From the cell containing the given text, extract its center point as [x, y] coordinate. 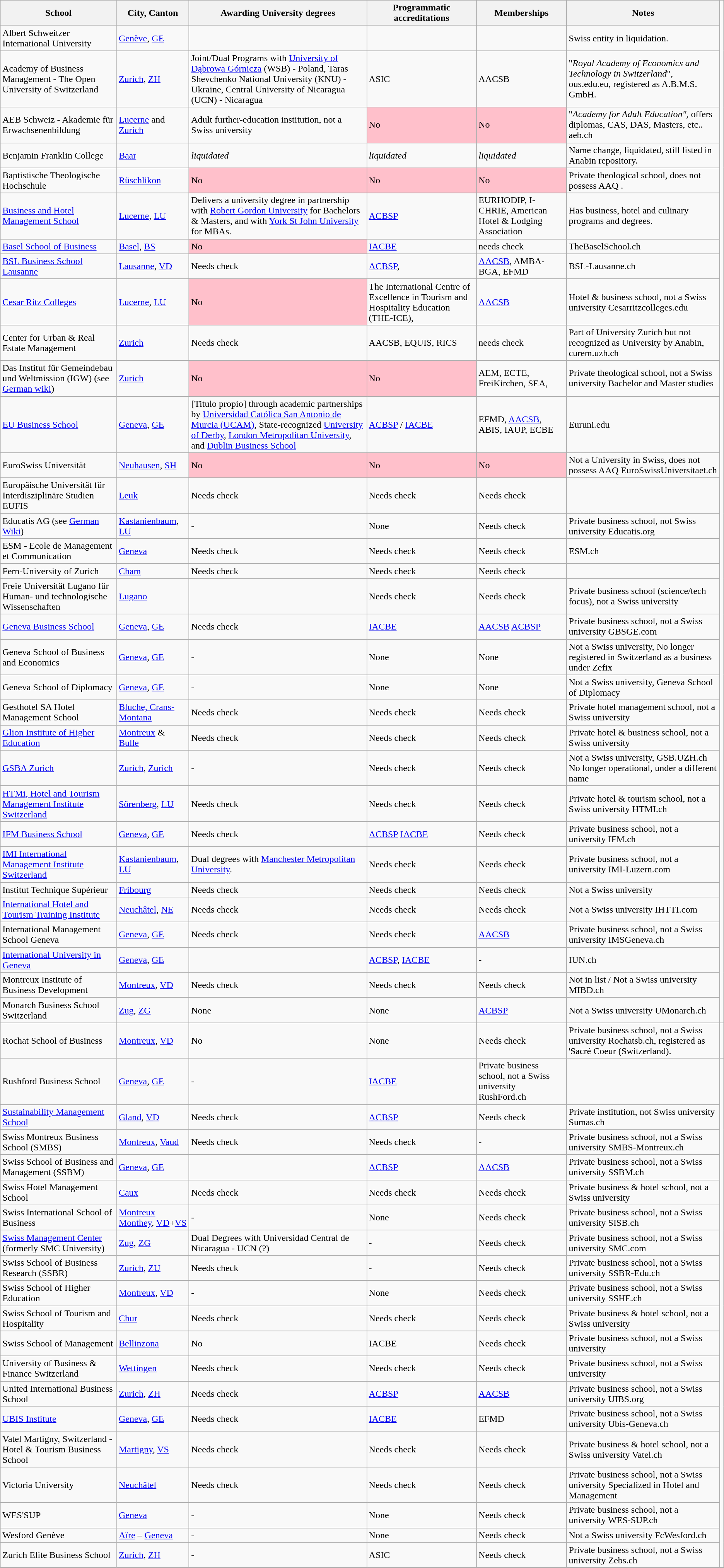
Name change, liquidated, still listed in Anabin repository. [643, 155]
Institut Technique Supérieur [59, 890]
Lucerne and Zurich [152, 125]
United International Business School [59, 1394]
Gland, VD [152, 1117]
Fern-University of Zurich [59, 571]
ACBSP, IACBE [422, 960]
Genève, GE [152, 38]
Sustainability Management School [59, 1117]
Private business school, not a Swiss university Specialized in Hotel and Management [643, 1485]
Albert Schweitzer International University [59, 38]
Swiss International School of Business [59, 1217]
Private business school, not a Swiss university SISB.ch [643, 1217]
Not a Swiss university UMonarch.ch [643, 1010]
Wettingen [152, 1369]
Private hotel & business school, not a Swiss university [643, 738]
Not a Swiss university FcWesford.ch [643, 1535]
Not a Swiss university [643, 890]
Zurich, ZU [152, 1268]
AACSB, AMBA-BGA, EFMD [521, 266]
Bluche, Crans-Montana [152, 712]
Wesford Genève [59, 1535]
Private business school, not a Swiss university SSBR-Edu.ch [643, 1268]
Zurich, Zurich [152, 768]
Dual degrees with Manchester Metropolitan University. [278, 864]
Notes [643, 13]
Neuchâtel, NE [152, 909]
Dual Degrees with Universidad Central de Nicaragua - UCN (?) [278, 1243]
Martigny, VS [152, 1449]
Swiss School of Higher Education [59, 1293]
Not a University in Swiss, does not possess AAQ EuroSwissUniversitaet.ch [643, 466]
Private business school, not a university WES-SUP.ch [643, 1515]
IUN.ch [643, 960]
Montreux, Vaud [152, 1142]
Neuhausen, SH [152, 466]
Educatis AG (see German Wiki) [59, 526]
Private institution, not Swiss university Sumas.ch [643, 1117]
Basel School of Business [59, 246]
Memberships [521, 13]
Center for Urban & Real Estate Management [59, 343]
Cham [152, 571]
Swiss School of Business and Management (SSBM) [59, 1167]
Montreux Monthey, VD+VS [152, 1217]
Montreux & Bulle [152, 738]
Bellinzona [152, 1343]
Aïre – Geneva [152, 1535]
HTMi, Hotel and Tourism Management Institute Switzerland [59, 804]
ACBSP / IACBE [422, 424]
School [59, 13]
Has business, hotel and culinary programs and degrees. [643, 216]
IMI International Management Institute Switzerland [59, 864]
Cesar Ritz Colleges [59, 302]
EURHODIP, I-CHRIE, American Hotel & Lodging Association [521, 216]
Private business school, not a university IMI-Luzern.com [643, 864]
Swiss Hotel Management School [59, 1193]
AACSB, EQUIS, RICS [422, 343]
Adult further-education institution, not a Swiss university [278, 125]
AEM, ECTE, FreiKirchen, SEA, [521, 378]
Swiss Montreux Business School (SMBS) [59, 1142]
Montreux Institute of Business Development [59, 985]
Leuk [152, 496]
Geneva Business School [59, 626]
Basel, BS [152, 246]
Not a Swiss university IHTTI.com [643, 909]
Private hotel management school, not a Swiss university [643, 712]
International University in Geneva [59, 960]
EFMD, AACSB, ABIS, IAUP, ECBE [521, 424]
Private business school, not a university IFM.ch [643, 834]
ESM.ch [643, 551]
Private business school, not a Swiss university IMSGeneva.ch [643, 935]
Baar [152, 155]
Delivers a university degree in partnership with Robert Gordon University for Bachelors & Masters, and with York St John University for MBAs. [278, 216]
EU Business School [59, 424]
ESM - Ecole de Management et Communication [59, 551]
Monarch Business School Switzerland [59, 1010]
International Management School Geneva [59, 935]
Rushford Business School [59, 1081]
"Academy for Adult Education", offers diplomas, CAS, DAS, Masters, etc.. aeb.ch [643, 125]
Business and Hotel Management School [59, 216]
Not in list / Not a Swiss university MIBD.ch [643, 985]
Private business school, not a Swiss university Rochatsb.ch, registered as 'Sacré Coeur (Switzerland). [643, 1041]
Private hotel & tourism school, not a Swiss university HTMI.ch [643, 804]
WES'SUP [59, 1515]
Private business school, not a Swiss university SMBS-Montreux.ch [643, 1142]
City, Canton [152, 13]
Freie Universität Lugano für Human- und technologische Wissenschaften [59, 596]
Benjamin Franklin College [59, 155]
Private business school, not a Swiss university GBSGE.com [643, 626]
Swiss entity in liquidation. [643, 38]
Academy of Business Management - The Open University of Switzerland [59, 79]
Part of University Zurich but not recognized as University by Anabin, curem.uzh.ch [643, 343]
Private business school, not Swiss university Educatis.org [643, 526]
Vatel Martigny, Switzerland - Hotel & Tourism Business School [59, 1449]
Private theological school, does not possess AAQ . [643, 180]
Zurich Elite Business School [59, 1555]
Lausanne, VD [152, 266]
Lugano [152, 596]
Baptistische Theologische Hochschule [59, 180]
TheBaselSchool.ch [643, 246]
Chur [152, 1318]
Caux [152, 1193]
Neuchâtel [152, 1485]
EuroSwiss Universität [59, 466]
EFMD [521, 1419]
Private business & hotel school, not a Swiss university Vatel.ch [643, 1449]
Private business school, not a Swiss university Ubis-Geneva.ch [643, 1419]
ACBSP, [422, 266]
Not a Swiss university, GSB.UZH.ch No longer operational, under a different name [643, 768]
GSBA Zurich [59, 768]
Not a Swiss university, No longer registered in Switzerland as a business under Zefix [643, 657]
Geneva School of Business and Economics [59, 657]
Private business school, not a Swiss university RushFord.ch [521, 1081]
Rochat School of Business [59, 1041]
Hotel & business school, not a Swiss university Cesarritzcolleges.edu [643, 302]
Fribourg [152, 890]
The International Centre of Excellence in Tourism and Hospitality Education (THE-ICE), [422, 302]
Private business school, not a Swiss university SMC.com [643, 1243]
Private business school, not a Swiss university SSHE.ch [643, 1293]
Victoria University [59, 1485]
AEB Schweiz - Akademie für Erwachsenenbildung [59, 125]
AACSB ACBSP [521, 626]
Awarding University degrees [278, 13]
Euruni.edu [643, 424]
"Royal Academy of Economics and Technology in Switzerland", ous.edu.eu, registered as A.B.M.S. GmbH. [643, 79]
Glion Institute of Higher Education [59, 738]
BSL-Lausanne.ch [643, 266]
Swiss School of Tourism and Hospitality [59, 1318]
ACBSP IACBE [422, 834]
Rüschlikon [152, 180]
Europäische Universität für Interdisziplinäre Studien EUFIS [59, 496]
IFM Business School [59, 834]
BSL Business School Lausanne [59, 266]
Programmatic accreditations [422, 13]
Gesthotel SA Hotel Management School [59, 712]
University of Business & Finance Switzerland [59, 1369]
Swiss Management Center (formerly SMC University) [59, 1243]
Private business school, not a Swiss university UIBS.org [643, 1394]
Private business school (science/tech focus), not a Swiss university [643, 596]
UBIS Institute [59, 1419]
Not a Swiss university, Geneva School of Diplomacy [643, 688]
Swiss School of Management [59, 1343]
Geneva School of Diplomacy [59, 688]
Private theological school, not a Swiss university Bachelor and Master studies [643, 378]
International Hotel and Tourism Training Institute [59, 909]
Das Institut für Gemeindebau und Weltmission (IGW) (see German wiki) [59, 378]
Sörenberg, LU [152, 804]
Private business school, not a Swiss university SSBM.ch [643, 1167]
Swiss School of Business Research (SSBR) [59, 1268]
Private business school, not a Swiss university Zebs.ch [643, 1555]
